Return the (x, y) coordinate for the center point of the cell that contains the specified text.  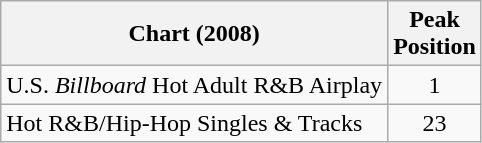
PeakPosition (435, 34)
Chart (2008) (194, 34)
Hot R&B/Hip-Hop Singles & Tracks (194, 123)
U.S. Billboard Hot Adult R&B Airplay (194, 85)
23 (435, 123)
1 (435, 85)
